Extract the [X, Y] coordinate from the center of the cell holding the provided text.  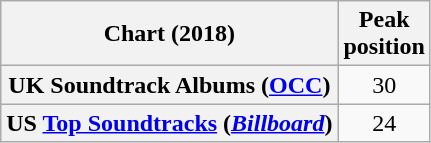
24 [384, 123]
Chart (2018) [170, 34]
30 [384, 85]
Peakposition [384, 34]
UK Soundtrack Albums (OCC) [170, 85]
US Top Soundtracks (Billboard) [170, 123]
